Extract the [x, y] coordinate from the center of the cell holding the provided text.  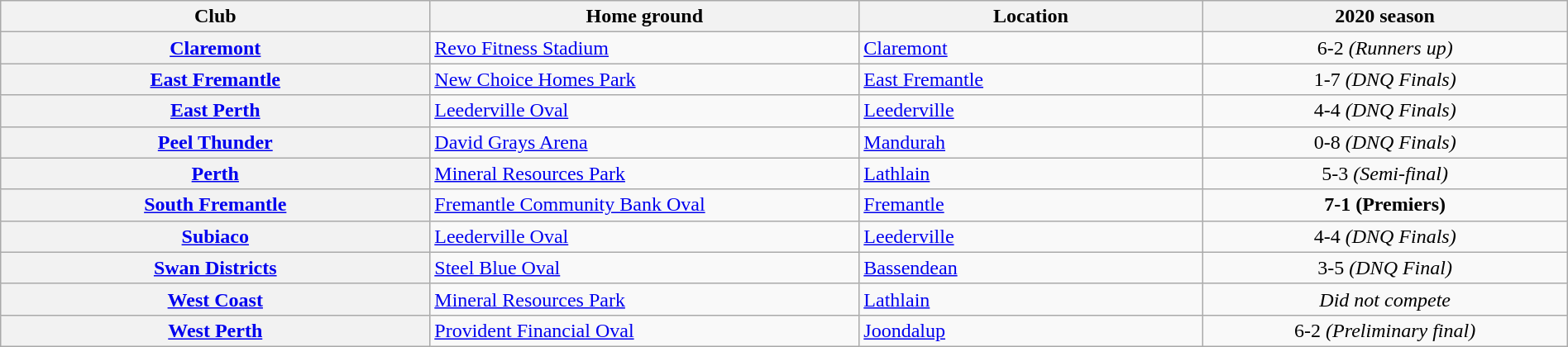
Revo Fitness Stadium [645, 48]
West Perth [215, 330]
0-8 (DNQ Finals) [1384, 142]
Mandurah [1030, 142]
Swan Districts [215, 268]
Fremantle Community Bank Oval [645, 205]
2020 season [1384, 17]
Did not compete [1384, 299]
New Choice Homes Park [645, 79]
7-1 (Premiers) [1384, 205]
5-3 (Semi-final) [1384, 173]
Joondalup [1030, 330]
3-5 (DNQ Final) [1384, 268]
Fremantle [1030, 205]
Location [1030, 17]
Bassendean [1030, 268]
David Grays Arena [645, 142]
East Perth [215, 111]
1-7 (DNQ Finals) [1384, 79]
Subiaco [215, 236]
Steel Blue Oval [645, 268]
West Coast [215, 299]
Perth [215, 173]
Home ground [645, 17]
Peel Thunder [215, 142]
South Fremantle [215, 205]
6-2 (Runners up) [1384, 48]
Club [215, 17]
Provident Financial Oval [645, 330]
6-2 (Preliminary final) [1384, 330]
